Pinpoint the cell where the given text exists, returning its [X, Y] midpoint coordinate. 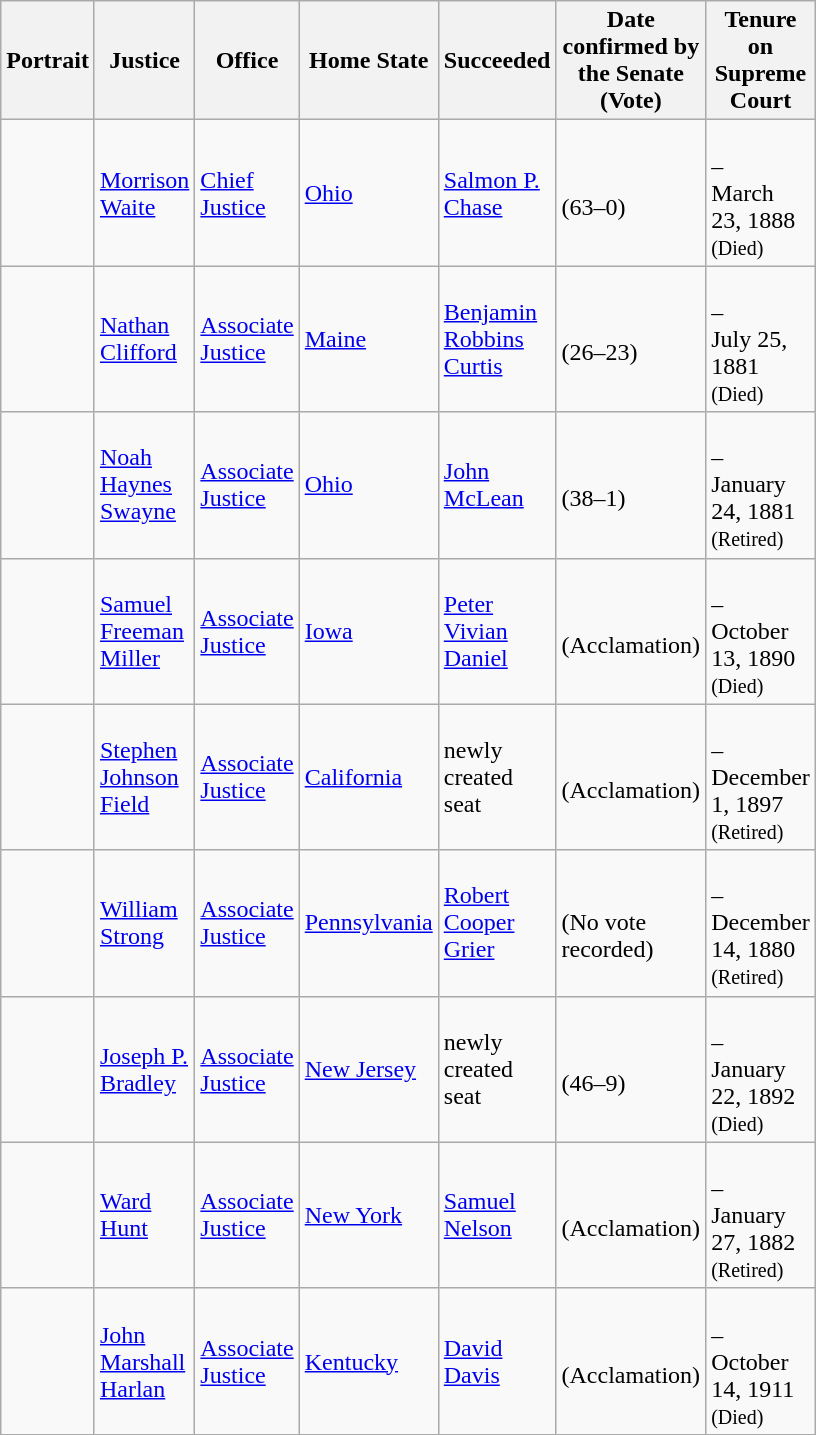
Samuel Nelson [497, 1215]
(No vote recorded) [631, 923]
Iowa [368, 631]
Chief Justice [247, 193]
John Marshall Harlan [144, 1361]
–October 14, 1911(Died) [761, 1361]
New Jersey [368, 1069]
Nathan Clifford [144, 339]
Robert Cooper Grier [497, 923]
–March 23, 1888(Died) [761, 193]
(63–0) [631, 193]
Morrison Waite [144, 193]
(46–9) [631, 1069]
Tenure on Supreme Court [761, 60]
Samuel Freeman Miller [144, 631]
–December 1, 1897(Retired) [761, 777]
–October 13, 1890(Died) [761, 631]
Noah Haynes Swayne [144, 485]
Pennsylvania [368, 923]
New York [368, 1215]
Stephen Johnson Field [144, 777]
Justice [144, 60]
(26–23) [631, 339]
Maine [368, 339]
Kentucky [368, 1361]
–July 25, 1881(Died) [761, 339]
–January 24, 1881(Retired) [761, 485]
William Strong [144, 923]
Home State [368, 60]
David Davis [497, 1361]
California [368, 777]
Peter Vivian Daniel [497, 631]
Salmon P. Chase [497, 193]
Office [247, 60]
(38–1) [631, 485]
Joseph P. Bradley [144, 1069]
Succeeded [497, 60]
Portrait [48, 60]
Ward Hunt [144, 1215]
–January 22, 1892(Died) [761, 1069]
Date confirmed by the Senate(Vote) [631, 60]
–December 14, 1880(Retired) [761, 923]
Benjamin Robbins Curtis [497, 339]
–January 27, 1882(Retired) [761, 1215]
John McLean [497, 485]
